Return the [X, Y] coordinate for the center point of the cell that contains the specified text.  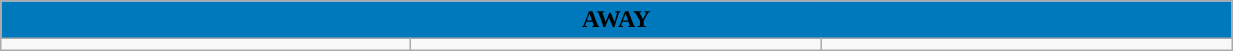
AWAY [616, 20]
